Determine the (x, y) coordinate at the center of the cell enclosing the given text.  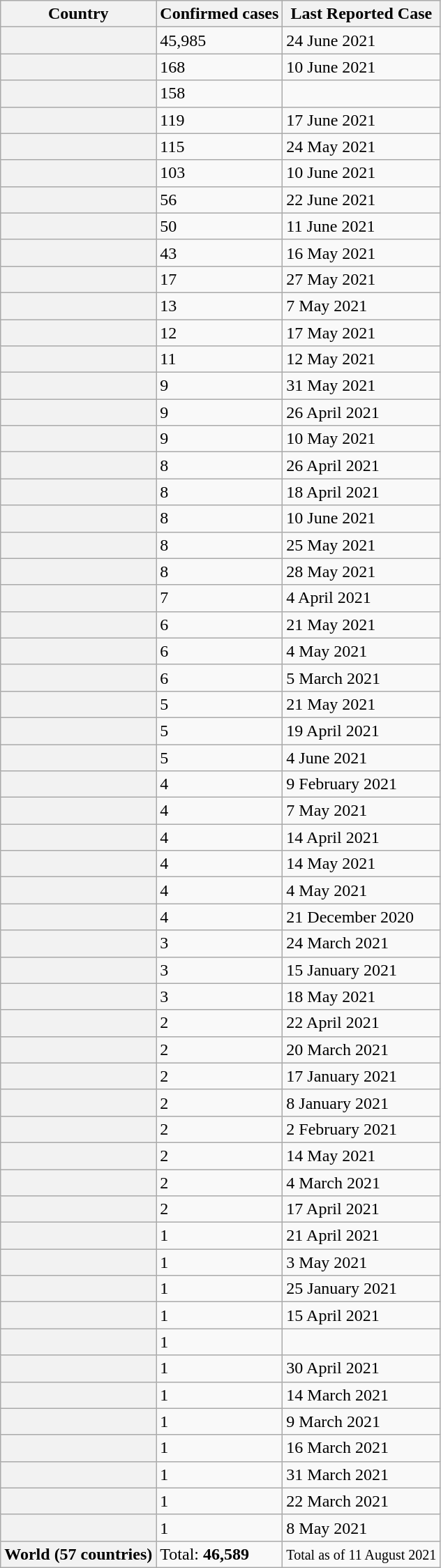
30 April 2021 (361, 1368)
11 (219, 359)
15 January 2021 (361, 970)
10 May 2021 (361, 439)
Last Reported Case (361, 14)
28 May 2021 (361, 572)
31 March 2021 (361, 1474)
24 March 2021 (361, 943)
22 April 2021 (361, 1023)
4 March 2021 (361, 1183)
17 May 2021 (361, 333)
22 March 2021 (361, 1501)
22 June 2021 (361, 200)
9 February 2021 (361, 784)
24 June 2021 (361, 40)
24 May 2021 (361, 147)
8 May 2021 (361, 1528)
8 January 2021 (361, 1103)
25 January 2021 (361, 1289)
168 (219, 67)
19 April 2021 (361, 731)
Total as of 11 August 2021 (361, 1554)
5 March 2021 (361, 678)
17 June 2021 (361, 120)
14 March 2021 (361, 1395)
18 May 2021 (361, 996)
45,985 (219, 40)
17 (219, 279)
119 (219, 120)
16 May 2021 (361, 253)
25 May 2021 (361, 545)
31 May 2021 (361, 386)
11 June 2021 (361, 226)
16 March 2021 (361, 1448)
115 (219, 147)
27 May 2021 (361, 279)
Total: 46,589 (219, 1554)
21 December 2020 (361, 917)
Country (78, 14)
43 (219, 253)
Confirmed cases (219, 14)
18 April 2021 (361, 492)
World (57 countries) (78, 1554)
7 (219, 598)
20 March 2021 (361, 1050)
12 May 2021 (361, 359)
158 (219, 94)
15 April 2021 (361, 1315)
4 June 2021 (361, 757)
13 (219, 306)
2 February 2021 (361, 1129)
21 April 2021 (361, 1236)
9 March 2021 (361, 1421)
3 May 2021 (361, 1262)
103 (219, 173)
17 April 2021 (361, 1209)
17 January 2021 (361, 1076)
4 April 2021 (361, 598)
50 (219, 226)
12 (219, 333)
56 (219, 200)
14 April 2021 (361, 837)
